Find where the given text appears and provide that cell's center as [x, y] coordinate. 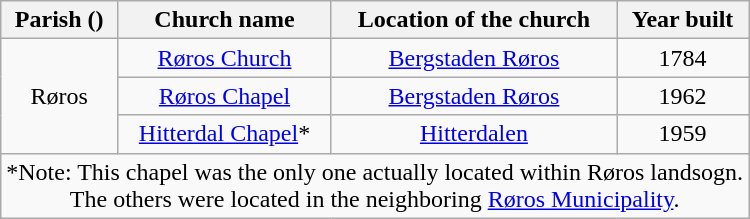
Hitterdal Chapel* [225, 134]
Røros Chapel [225, 96]
Hitterdalen [474, 134]
Parish () [60, 20]
*Note: This chapel was the only one actually located within Røros landsogn.The others were located in the neighboring Røros Municipality. [375, 186]
Church name [225, 20]
1784 [682, 58]
Røros [60, 96]
Year built [682, 20]
Røros Church [225, 58]
Location of the church [474, 20]
1959 [682, 134]
1962 [682, 96]
